Identify which cell holds the provided text, then report its (x, y) central coordinate. 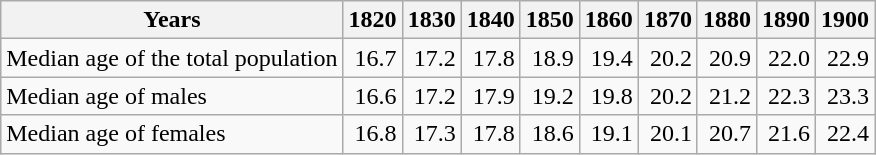
19.8 (608, 96)
22.4 (846, 134)
18.9 (550, 58)
19.1 (608, 134)
22.0 (786, 58)
19.2 (550, 96)
18.6 (550, 134)
17.9 (490, 96)
23.3 (846, 96)
1830 (432, 20)
1870 (668, 20)
Median age of females (172, 134)
Median age of the total population (172, 58)
Years (172, 20)
20.9 (726, 58)
1900 (846, 20)
16.8 (372, 134)
16.6 (372, 96)
21.2 (726, 96)
1890 (786, 20)
22.9 (846, 58)
20.7 (726, 134)
21.6 (786, 134)
19.4 (608, 58)
1880 (726, 20)
1850 (550, 20)
1820 (372, 20)
1860 (608, 20)
16.7 (372, 58)
20.1 (668, 134)
1840 (490, 20)
Median age of males (172, 96)
17.3 (432, 134)
22.3 (786, 96)
